Detect which cell encompasses the target text, then output its [X, Y] center coordinate. 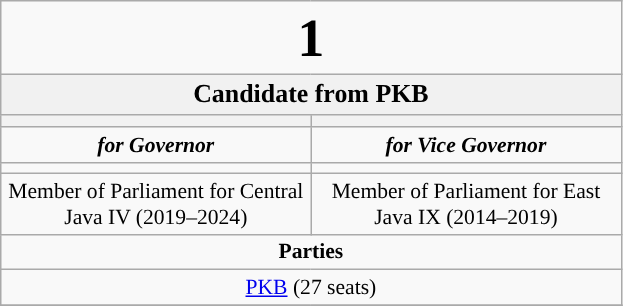
1 [311, 38]
Member of Parliament for Central Java IV (2019–2024) [156, 204]
for Vice Governor [466, 146]
Parties [311, 252]
Candidate from PKB [311, 94]
PKB (27 seats) [311, 288]
Member of Parliament for East Java IX (2014–2019) [466, 204]
for Governor [156, 146]
